Identify which cell holds the provided text, then report its [x, y] central coordinate. 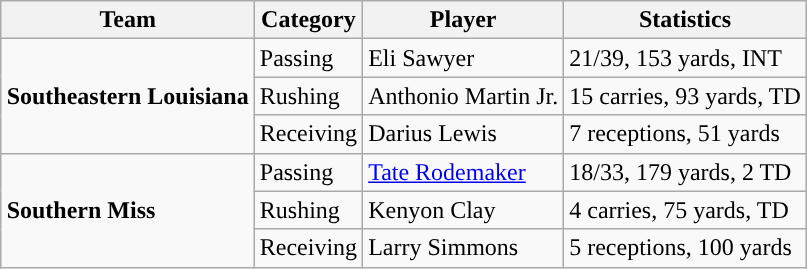
Larry Simmons [464, 248]
Player [464, 20]
Category [308, 20]
5 receptions, 100 yards [686, 248]
Tate Rodemaker [464, 172]
Eli Sawyer [464, 58]
Southern Miss [128, 210]
Team [128, 20]
18/33, 179 yards, 2 TD [686, 172]
7 receptions, 51 yards [686, 134]
21/39, 153 yards, INT [686, 58]
Statistics [686, 20]
Anthonio Martin Jr. [464, 96]
4 carries, 75 yards, TD [686, 210]
15 carries, 93 yards, TD [686, 96]
Darius Lewis [464, 134]
Southeastern Louisiana [128, 96]
Kenyon Clay [464, 210]
